Capture the cell that displays the provided text and extract its [x, y] central coordinate. 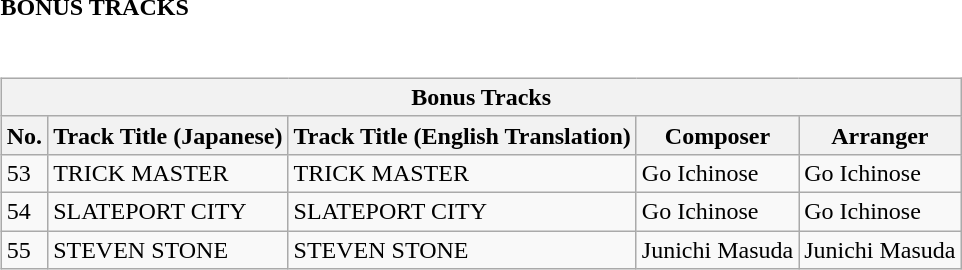
Composer [717, 135]
Track Title (English Translation) [462, 135]
Bonus Tracks [481, 97]
55 [24, 249]
No. [24, 135]
53 [24, 173]
Arranger [880, 135]
54 [24, 211]
Track Title (Japanese) [168, 135]
